Provide the [X, Y] coordinate of the cell's center where the given text is located.  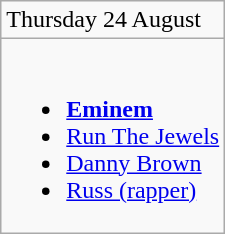
Thursday 24 August [113, 20]
EminemRun The JewelsDanny BrownRuss (rapper) [113, 136]
